Find where the given text appears and provide that cell's center as [x, y] coordinate. 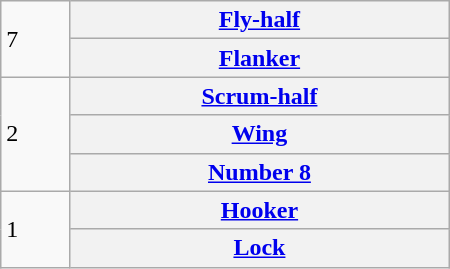
Wing [260, 134]
2 [36, 134]
1 [36, 229]
Flanker [260, 58]
Number 8 [260, 172]
Hooker [260, 210]
7 [36, 39]
Scrum-half [260, 96]
Fly-half [260, 20]
Lock [260, 248]
